Return the [X, Y] coordinate for the center point of the cell that contains the specified text.  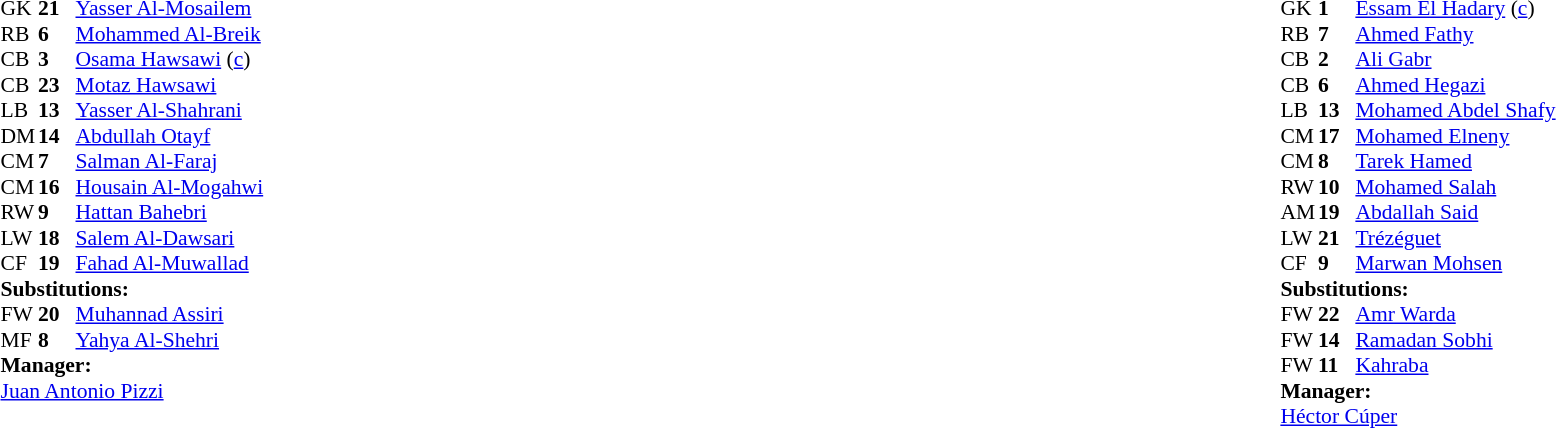
Hattan Bahebri [170, 213]
18 [57, 238]
AM [1299, 213]
MF [19, 340]
22 [1337, 315]
Tarek Hamed [1455, 161]
Juan Antonio Pizzi [132, 391]
Osama Hawsawi (c) [170, 59]
16 [57, 187]
11 [1337, 365]
Yasser Al-Shahrani [170, 111]
Mohamed Abdel Shafy [1455, 111]
Ahmed Hegazi [1455, 85]
20 [57, 315]
Trézéguet [1455, 238]
Mohamed Salah [1455, 187]
Marwan Mohsen [1455, 263]
10 [1337, 187]
DM [19, 136]
Abdallah Said [1455, 213]
Fahad Al-Muwallad [170, 263]
Muhannad Assiri [170, 315]
17 [1337, 136]
Amr Warda [1455, 315]
Mohammed Al-Breik [170, 34]
Ali Gabr [1455, 59]
Motaz Hawsawi [170, 85]
Housain Al-Mogahwi [170, 187]
Mohamed Elneny [1455, 136]
Ramadan Sobhi [1455, 340]
3 [57, 59]
Kahraba [1455, 365]
Salman Al-Faraj [170, 161]
Ahmed Fathy [1455, 34]
Salem Al-Dawsari [170, 238]
Abdullah Otayf [170, 136]
23 [57, 85]
Yahya Al-Shehri [170, 340]
2 [1337, 59]
21 [1337, 238]
